Determine the [x, y] coordinate at the center of the cell enclosing the given text.  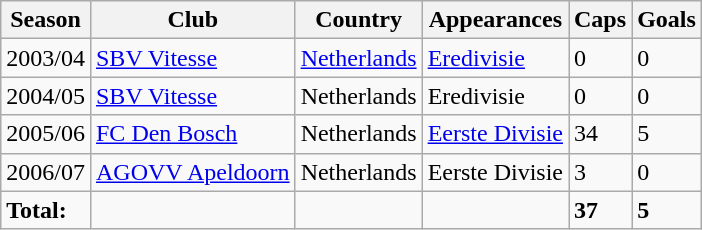
AGOVV Apeldoorn [192, 172]
Club [192, 20]
2005/06 [46, 134]
2004/05 [46, 96]
Appearances [495, 20]
Total: [46, 210]
2006/07 [46, 172]
Goals [667, 20]
3 [600, 172]
2003/04 [46, 58]
Season [46, 20]
FC Den Bosch [192, 134]
Caps [600, 20]
Country [358, 20]
34 [600, 134]
37 [600, 210]
